Identify which cell holds the provided text, then report its (x, y) central coordinate. 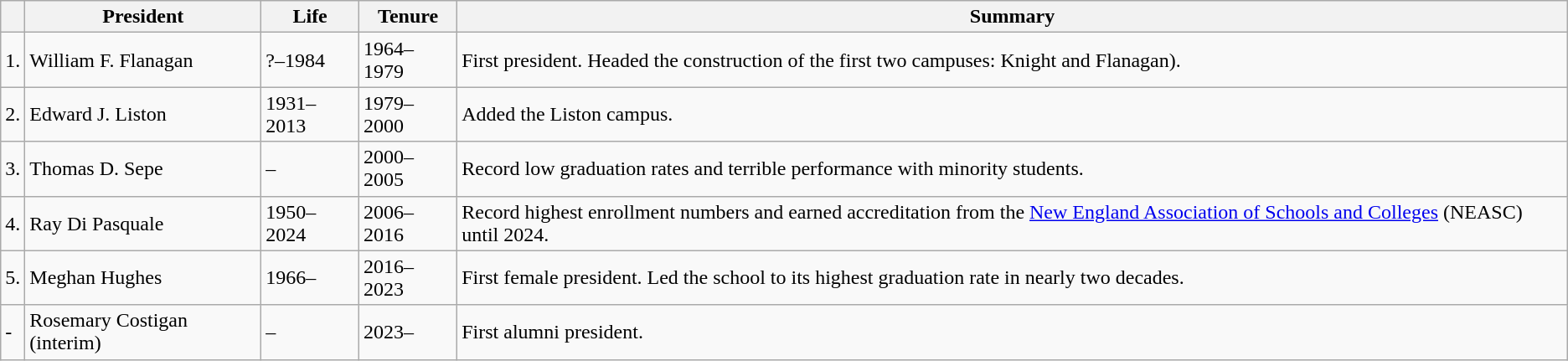
1950–2024 (310, 223)
1. (13, 60)
5. (13, 278)
1966– (310, 278)
President (143, 17)
Ray Di Pasquale (143, 223)
Record low graduation rates and terrible performance with minority students. (1013, 169)
1931–2013 (310, 114)
Tenure (407, 17)
2000–2005 (407, 169)
Record highest enrollment numbers and earned accreditation from the New England Association of Schools and Colleges (NEASC) until 2024. (1013, 223)
Edward J. Liston (143, 114)
3. (13, 169)
?–1984 (310, 60)
1979–2000 (407, 114)
- (13, 332)
Added the Liston campus. (1013, 114)
2023– (407, 332)
2. (13, 114)
Meghan Hughes (143, 278)
William F. Flanagan (143, 60)
Thomas D. Sepe (143, 169)
First president. Headed the construction of the first two campuses: Knight and Flanagan). (1013, 60)
Life (310, 17)
2016–2023 (407, 278)
2006–2016 (407, 223)
1964–1979 (407, 60)
Summary (1013, 17)
First female president. Led the school to its highest graduation rate in nearly two decades. (1013, 278)
First alumni president. (1013, 332)
Rosemary Costigan (interim) (143, 332)
4. (13, 223)
